Output the (x, y) coordinate of the center of the cell containing the given text.  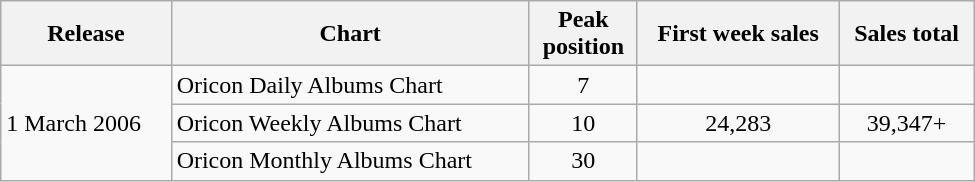
7 (583, 85)
Oricon Daily Albums Chart (350, 85)
First week sales (738, 34)
39,347+ (906, 123)
Chart (350, 34)
Sales total (906, 34)
Release (86, 34)
Oricon Weekly Albums Chart (350, 123)
1 March 2006 (86, 123)
Oricon Monthly Albums Chart (350, 161)
24,283 (738, 123)
Peakposition (583, 34)
30 (583, 161)
10 (583, 123)
